Search for the cell housing the specified text and yield its [X, Y] center coordinate. 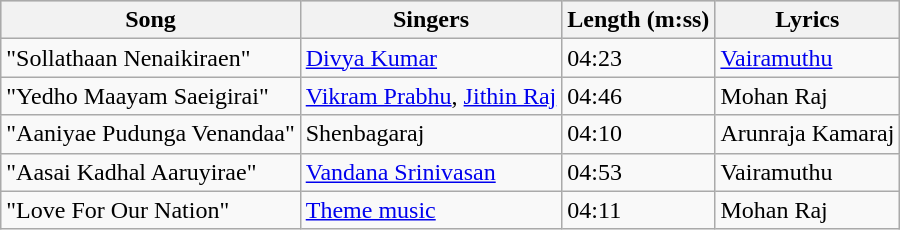
Theme music [431, 210]
Divya Kumar [431, 58]
04:46 [638, 96]
Arunraja Kamaraj [808, 134]
Vikram Prabhu, Jithin Raj [431, 96]
Vandana Srinivasan [431, 172]
04:10 [638, 134]
04:53 [638, 172]
04:11 [638, 210]
04:23 [638, 58]
Lyrics [808, 20]
Singers [431, 20]
"Yedho Maayam Saeigirai" [150, 96]
"Aaniyae Pudunga Venandaa" [150, 134]
Song [150, 20]
Length (m:ss) [638, 20]
"Aasai Kadhal Aaruyirae" [150, 172]
"Love For Our Nation" [150, 210]
"Sollathaan Nenaikiraen" [150, 58]
Shenbagaraj [431, 134]
